For the text-containing cell, return its midpoint in [X, Y] coordinate format. 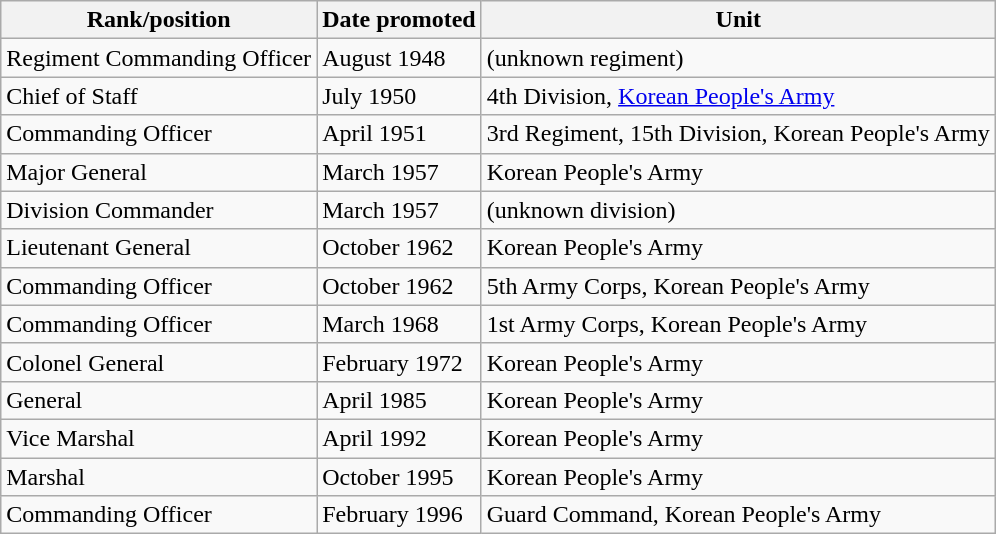
(unknown regiment) [738, 58]
August 1948 [400, 58]
Guard Command, Korean People's Army [738, 515]
Chief of Staff [159, 96]
July 1950 [400, 96]
Unit [738, 20]
Date promoted [400, 20]
Marshal [159, 477]
(unknown division) [738, 210]
Regiment Commanding Officer [159, 58]
February 1996 [400, 515]
3rd Regiment, 15th Division, Korean People's Army [738, 134]
March 1968 [400, 324]
April 1951 [400, 134]
1st Army Corps, Korean People's Army [738, 324]
April 1992 [400, 438]
October 1995 [400, 477]
4th Division, Korean People's Army [738, 96]
February 1972 [400, 362]
5th Army Corps, Korean People's Army [738, 286]
Division Commander [159, 210]
Rank/position [159, 20]
Lieutenant General [159, 248]
Major General [159, 172]
Vice Marshal [159, 438]
General [159, 400]
April 1985 [400, 400]
Colonel General [159, 362]
